Return the [X, Y] coordinate for the center point of the cell that contains the specified text.  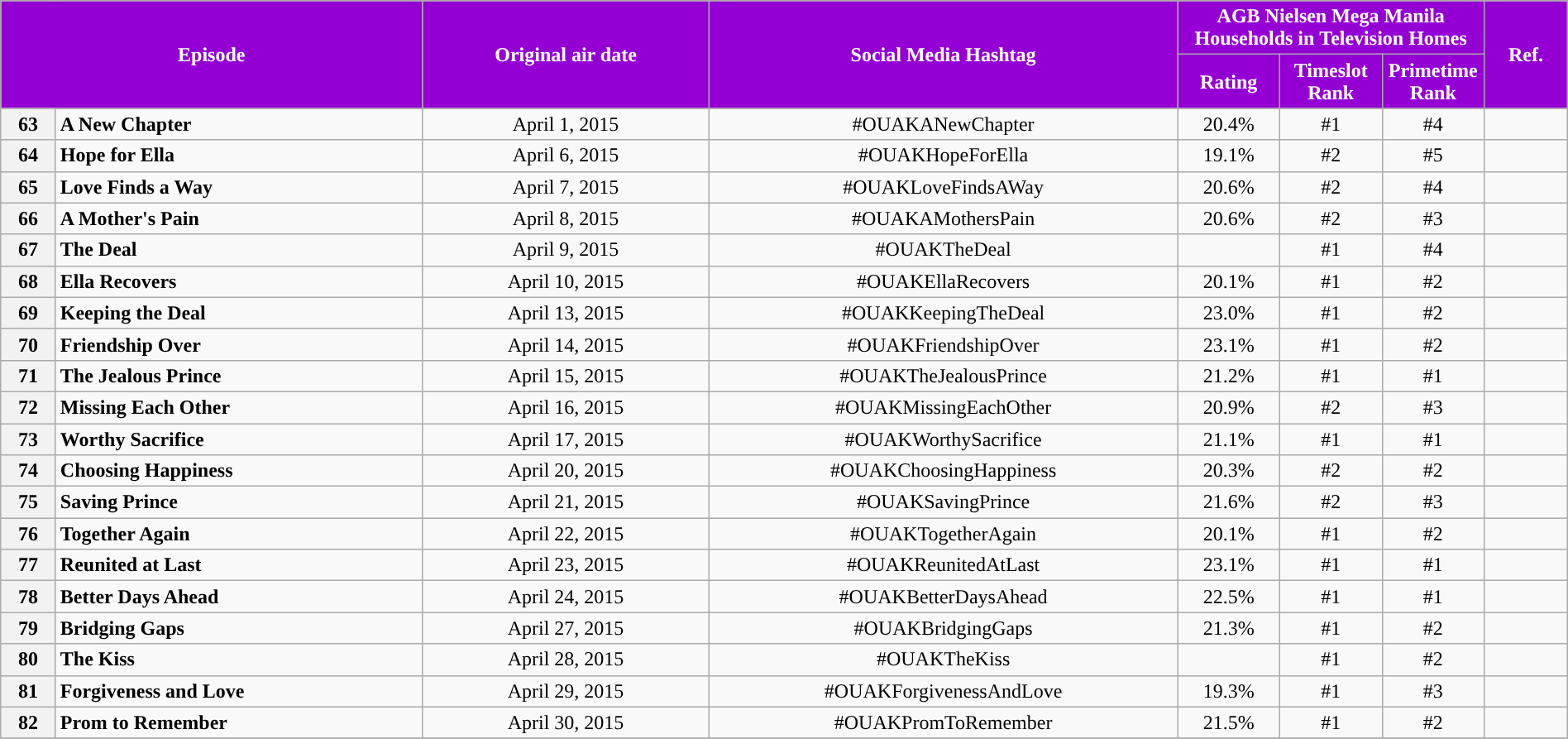
#OUAKReunitedAtLast [943, 565]
72 [28, 407]
82 [28, 722]
AGB Nielsen Mega Manila Households in Television Homes [1331, 28]
#OUAKAMothersPain [943, 218]
Love Finds a Way [239, 187]
78 [28, 597]
#OUAKANewChapter [943, 124]
71 [28, 376]
Prom to Remember [239, 722]
April 16, 2015 [566, 407]
21.3% [1229, 628]
Keeping the Deal [239, 313]
#OUAKForgivenessAndLove [943, 691]
Together Again [239, 534]
#OUAKTheDeal [943, 250]
#OUAKEllaRecovers [943, 281]
Ella Recovers [239, 281]
77 [28, 565]
April 8, 2015 [566, 218]
Episode [212, 55]
68 [28, 281]
Ref. [1527, 55]
April 29, 2015 [566, 691]
April 13, 2015 [566, 313]
Primetime Rank [1433, 81]
#OUAKKeepingTheDeal [943, 313]
Bridging Gaps [239, 628]
April 24, 2015 [566, 597]
April 9, 2015 [566, 250]
20.3% [1229, 471]
#OUAKBridgingGaps [943, 628]
April 15, 2015 [566, 376]
19.1% [1229, 156]
The Jealous Prince [239, 376]
#OUAKHopeForElla [943, 156]
73 [28, 439]
April 28, 2015 [566, 660]
Forgiveness and Love [239, 691]
Friendship Over [239, 344]
April 27, 2015 [566, 628]
Social Media Hashtag [943, 55]
75 [28, 502]
April 10, 2015 [566, 281]
76 [28, 534]
66 [28, 218]
April 7, 2015 [566, 187]
21.2% [1229, 376]
#OUAKMissingEachOther [943, 407]
#OUAKSavingPrince [943, 502]
#OUAKTheKiss [943, 660]
64 [28, 156]
#OUAKFriendshipOver [943, 344]
70 [28, 344]
Better Days Ahead [239, 597]
The Deal [239, 250]
20.9% [1229, 407]
April 23, 2015 [566, 565]
The Kiss [239, 660]
Original air date [566, 55]
21.6% [1229, 502]
Reunited at Last [239, 565]
69 [28, 313]
Hope for Ella [239, 156]
#OUAKLoveFindsAWay [943, 187]
21.5% [1229, 722]
Saving Prince [239, 502]
Choosing Happiness [239, 471]
22.5% [1229, 597]
April 17, 2015 [566, 439]
67 [28, 250]
#OUAKTogetherAgain [943, 534]
April 14, 2015 [566, 344]
April 1, 2015 [566, 124]
79 [28, 628]
19.3% [1229, 691]
A New Chapter [239, 124]
#OUAKTheJealousPrince [943, 376]
April 6, 2015 [566, 156]
81 [28, 691]
74 [28, 471]
A Mother's Pain [239, 218]
April 22, 2015 [566, 534]
20.4% [1229, 124]
#5 [1433, 156]
65 [28, 187]
23.0% [1229, 313]
April 21, 2015 [566, 502]
Missing Each Other [239, 407]
#OUAKChoosingHappiness [943, 471]
80 [28, 660]
Timeslot Rank [1331, 81]
Worthy Sacrifice [239, 439]
#OUAKPromToRemember [943, 722]
April 20, 2015 [566, 471]
April 30, 2015 [566, 722]
63 [28, 124]
#OUAKWorthySacrifice [943, 439]
#OUAKBetterDaysAhead [943, 597]
Rating [1229, 81]
21.1% [1229, 439]
